Detect which cell encompasses the target text, then output its (X, Y) center coordinate. 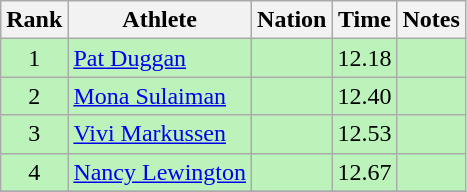
12.40 (364, 96)
Rank (34, 20)
2 (34, 96)
12.18 (364, 58)
Time (364, 20)
12.67 (364, 172)
Nancy Lewington (160, 172)
Nation (292, 20)
1 (34, 58)
Mona Sulaiman (160, 96)
Notes (431, 20)
Athlete (160, 20)
Pat Duggan (160, 58)
12.53 (364, 134)
Vivi Markussen (160, 134)
3 (34, 134)
4 (34, 172)
